Search for the cell housing the specified text and yield its (X, Y) center coordinate. 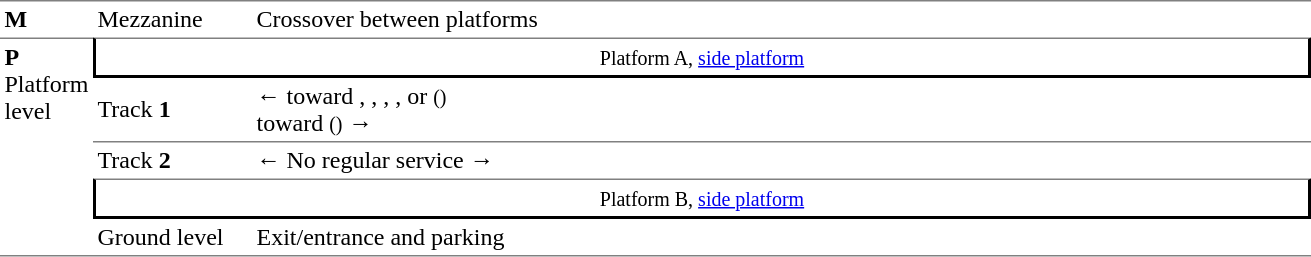
Mezzanine (172, 19)
Track 1 (172, 110)
Ground level (172, 238)
← No regular service → (782, 160)
Track 2 (172, 160)
Platform B, side platform (702, 198)
PPlatform level (46, 148)
← toward , , , , or () toward () → (782, 110)
Exit/entrance and parking (782, 238)
Crossover between platforms (782, 19)
M (46, 19)
Platform A, side platform (702, 58)
